Provide the [X, Y] coordinate of the cell's center where the given text is located.  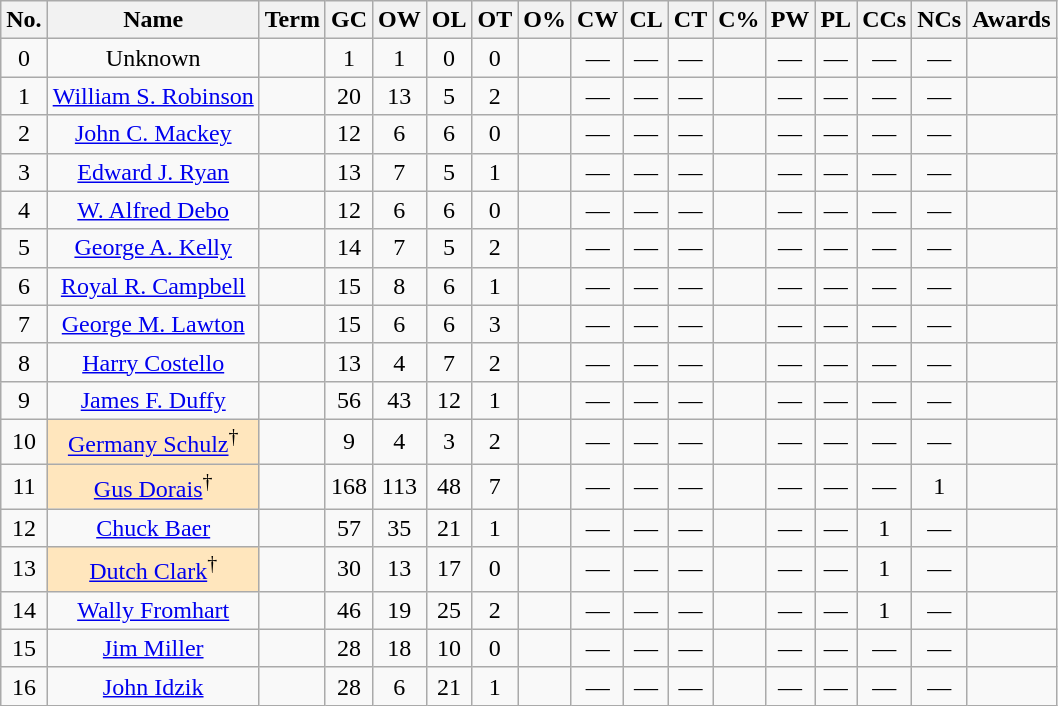
48 [449, 486]
William S. Robinson [153, 96]
Harry Costello [153, 362]
35 [399, 528]
43 [399, 400]
46 [348, 610]
John C. Mackey [153, 134]
CT [690, 20]
OT [495, 20]
Awards [1012, 20]
Royal R. Campbell [153, 286]
No. [24, 20]
George A. Kelly [153, 248]
C% [739, 20]
W. Alfred Debo [153, 210]
Name [153, 20]
Term [292, 20]
25 [449, 610]
20 [348, 96]
GC [348, 20]
113 [399, 486]
Wally Fromhart [153, 610]
57 [348, 528]
18 [399, 648]
OL [449, 20]
PL [836, 20]
George M. Lawton [153, 324]
Gus Dorais† [153, 486]
168 [348, 486]
CL [646, 20]
17 [449, 570]
Edward J. Ryan [153, 172]
CW [597, 20]
OW [399, 20]
56 [348, 400]
James F. Duffy [153, 400]
NCs [940, 20]
19 [399, 610]
CCs [884, 20]
PW [790, 20]
30 [348, 570]
Jim Miller [153, 648]
O% [545, 20]
Germany Schulz† [153, 442]
Unknown [153, 58]
John Idzik [153, 686]
Chuck Baer [153, 528]
Dutch Clark† [153, 570]
11 [24, 486]
16 [24, 686]
